Find where the given text appears and provide that cell's center as [X, Y] coordinate. 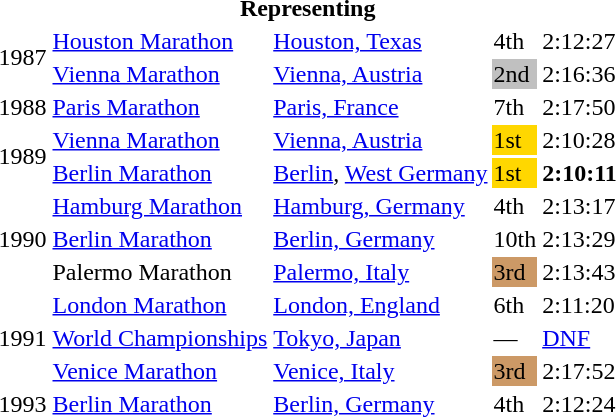
London, England [380, 305]
Venice, Italy [380, 371]
Houston Marathon [160, 41]
Venice Marathon [160, 371]
— [515, 338]
Hamburg Marathon [160, 206]
2nd [515, 74]
Hamburg, Germany [380, 206]
Tokyo, Japan [380, 338]
Palermo Marathon [160, 272]
10th [515, 239]
Berlin, Germany [380, 239]
Paris, France [380, 107]
7th [515, 107]
London Marathon [160, 305]
World Championships [160, 338]
Palermo, Italy [380, 272]
Paris Marathon [160, 107]
Berlin, West Germany [380, 173]
Houston, Texas [380, 41]
6th [515, 305]
